Find where the given text appears and provide that cell's center as [X, Y] coordinate. 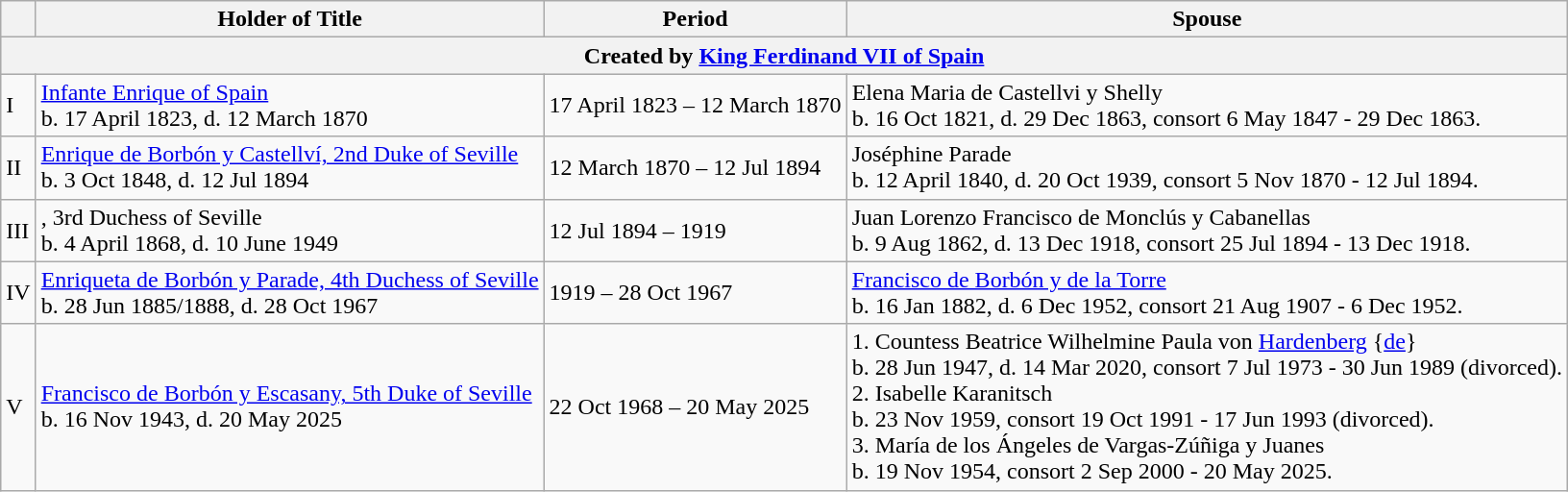
III [18, 231]
17 April 1823 – 12 March 1870 [696, 106]
Joséphine Paradeb. 12 April 1840, d. 20 Oct 1939, consort 5 Nov 1870 - 12 Jul 1894. [1207, 167]
1919 – 28 Oct 1967 [696, 292]
Francisco de Borbón y de la Torreb. 16 Jan 1882, d. 6 Dec 1952, consort 21 Aug 1907 - 6 Dec 1952. [1207, 292]
IV [18, 292]
Elena Maria de Castellvi y Shellyb. 16 Oct 1821, d. 29 Dec 1863, consort 6 May 1847 - 29 Dec 1863. [1207, 106]
12 Jul 1894 – 1919 [696, 231]
Period [696, 19]
Francisco de Borbón y Escasany, 5th Duke of Sevilleb. 16 Nov 1943, d. 20 May 2025 [290, 407]
Enrique de Borbón y Castellví, 2nd Duke of Sevilleb. 3 Oct 1848, d. 12 Jul 1894 [290, 167]
V [18, 407]
, 3rd Duchess of Sevilleb. 4 April 1868, d. 10 June 1949 [290, 231]
22 Oct 1968 – 20 May 2025 [696, 407]
I [18, 106]
Enriqueta de Borbón y Parade, 4th Duchess of Sevilleb. 28 Jun 1885/1888, d. 28 Oct 1967 [290, 292]
II [18, 167]
Juan Lorenzo Francisco de Monclús y Cabanellasb. 9 Aug 1862, d. 13 Dec 1918, consort 25 Jul 1894 - 13 Dec 1918. [1207, 231]
Holder of Title [290, 19]
Spouse [1207, 19]
12 March 1870 – 12 Jul 1894 [696, 167]
Created by King Ferdinand VII of Spain [784, 56]
Infante Enrique of Spainb. 17 April 1823, d. 12 March 1870 [290, 106]
